Locate the cell with the specified text and output its (X, Y) center coordinate. 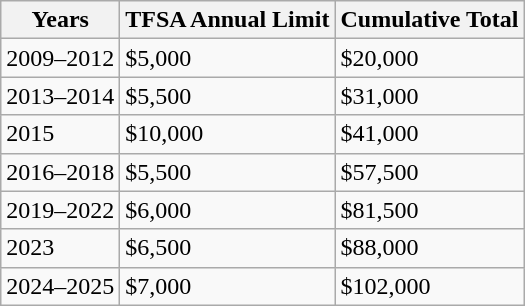
$7,000 (228, 286)
$20,000 (430, 58)
$102,000 (430, 286)
2009–2012 (60, 58)
Cumulative Total (430, 20)
$88,000 (430, 248)
2013–2014 (60, 96)
$10,000 (228, 134)
$6,000 (228, 210)
2019–2022 (60, 210)
$57,500 (430, 172)
$6,500 (228, 248)
2024–2025 (60, 286)
2023 (60, 248)
2015 (60, 134)
Years (60, 20)
TFSA Annual Limit (228, 20)
$41,000 (430, 134)
$81,500 (430, 210)
2016–2018 (60, 172)
$31,000 (430, 96)
$5,000 (228, 58)
